For the text-containing cell, return its midpoint in [X, Y] coordinate format. 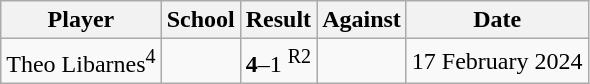
17 February 2024 [497, 62]
Date [497, 20]
Result [278, 20]
4–1 R2 [278, 62]
Theo Libarnes4 [81, 62]
School [200, 20]
Player [81, 20]
Against [362, 20]
